Determine the [X, Y] coordinate at the center of the cell enclosing the given text.  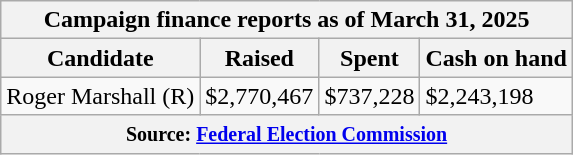
Campaign finance reports as of March 31, 2025 [287, 20]
Source: Federal Election Commission [287, 134]
$737,228 [370, 96]
$2,770,467 [260, 96]
Roger Marshall (R) [100, 96]
$2,243,198 [496, 96]
Raised [260, 58]
Cash on hand [496, 58]
Candidate [100, 58]
Spent [370, 58]
